Determine the (x, y) coordinate at the center of the cell enclosing the given text.  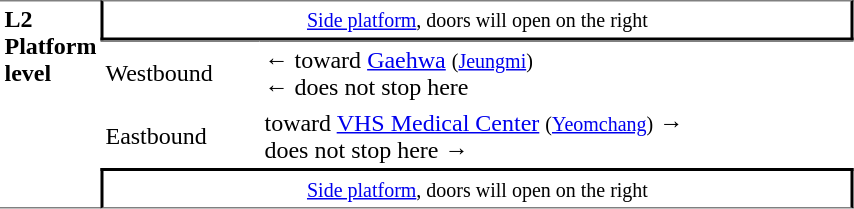
← toward Gaehwa (Jeungmi)← does not stop here (557, 72)
Westbound (180, 72)
L2Platform level (50, 104)
toward VHS Medical Center (Yeomchang) → does not stop here → (557, 136)
Eastbound (180, 136)
